From the cell containing the given text, extract its center point as [x, y] coordinate. 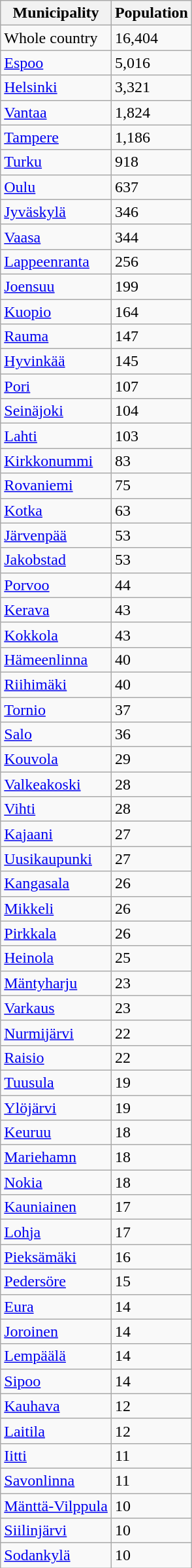
Kokkola [56, 635]
147 [152, 337]
Tornio [56, 709]
Ylöjärvi [56, 1108]
Vaasa [56, 237]
Salo [56, 735]
Espoo [56, 63]
16 [152, 1257]
1,186 [152, 137]
63 [152, 510]
Lempäälä [56, 1356]
37 [152, 709]
Kuopio [56, 312]
Kotka [56, 510]
Population [152, 13]
5,016 [152, 63]
Joensuu [56, 286]
16,404 [152, 38]
145 [152, 361]
1,824 [152, 112]
Valkeakoski [56, 784]
Uusikaupunki [56, 859]
Laitila [56, 1431]
Lohja [56, 1232]
Järvenpää [56, 535]
Seinäjoki [56, 411]
Hämeenlinna [56, 659]
29 [152, 759]
103 [152, 436]
Whole country [56, 38]
Kirkkonummi [56, 461]
637 [152, 187]
Jyväskylä [56, 212]
Helsinki [56, 88]
Riihimäki [56, 684]
Kangasala [56, 884]
Kauniainen [56, 1207]
Pirkkala [56, 933]
Kauhava [56, 1406]
83 [152, 461]
Keuruu [56, 1133]
Mariehamn [56, 1158]
Mikkeli [56, 909]
Turku [56, 162]
Varkaus [56, 1008]
Kouvola [56, 759]
199 [152, 286]
Sodankylä [56, 1556]
Mänttä-Vilppula [56, 1505]
44 [152, 585]
Lappeenranta [56, 261]
Joroinen [56, 1331]
Nurmijärvi [56, 1033]
Vantaa [56, 112]
Pedersöre [56, 1282]
Jakobstad [56, 560]
Pori [56, 386]
Porvoo [56, 585]
Hyvinkää [56, 361]
Vihti [56, 809]
Sipoo [56, 1381]
25 [152, 958]
346 [152, 212]
15 [152, 1282]
Rovaniemi [56, 486]
Oulu [56, 187]
Pieksämäki [56, 1257]
Tuusula [56, 1082]
918 [152, 162]
Nokia [56, 1182]
36 [152, 735]
Rauma [56, 337]
Kerava [56, 610]
Lahti [56, 436]
164 [152, 312]
3,321 [152, 88]
75 [152, 486]
Savonlinna [56, 1480]
Mäntyharju [56, 983]
256 [152, 261]
Eura [56, 1307]
Siilinjärvi [56, 1531]
Raisio [56, 1058]
107 [152, 386]
Municipality [56, 13]
Kajaani [56, 834]
344 [152, 237]
Tampere [56, 137]
Heinola [56, 958]
104 [152, 411]
Iitti [56, 1456]
